Determine the (X, Y) coordinate at the center of the cell enclosing the given text.  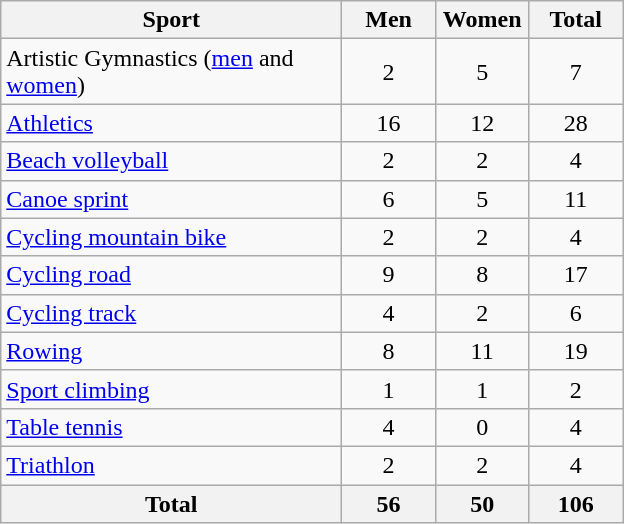
56 (389, 503)
Triathlon (172, 465)
Sport (172, 20)
9 (389, 275)
0 (482, 427)
16 (389, 123)
19 (576, 351)
28 (576, 123)
Cycling road (172, 275)
Artistic Gymnastics (men and women) (172, 72)
7 (576, 72)
Cycling track (172, 313)
Beach volleyball (172, 161)
106 (576, 503)
12 (482, 123)
Athletics (172, 123)
17 (576, 275)
50 (482, 503)
Men (389, 20)
Table tennis (172, 427)
Rowing (172, 351)
Cycling mountain bike (172, 237)
Women (482, 20)
Canoe sprint (172, 199)
Sport climbing (172, 389)
